Extract the [X, Y] coordinate from the center of the cell holding the provided text.  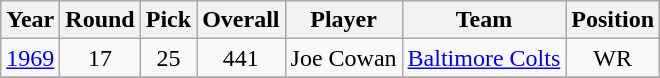
Position [613, 20]
WR [613, 58]
25 [168, 58]
Baltimore Colts [484, 58]
Round [100, 20]
Year [30, 20]
Team [484, 20]
17 [100, 58]
Overall [241, 20]
1969 [30, 58]
Pick [168, 20]
Player [344, 20]
Joe Cowan [344, 58]
441 [241, 58]
